Capture the cell that displays the provided text and extract its (x, y) central coordinate. 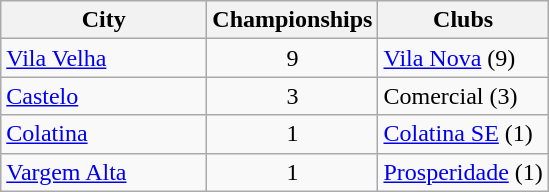
City (104, 20)
Championships (292, 20)
Clubs (463, 20)
Vila Nova (9) (463, 58)
3 (292, 96)
9 (292, 58)
Colatina (104, 134)
Vila Velha (104, 58)
Vargem Alta (104, 172)
Castelo (104, 96)
Colatina SE (1) (463, 134)
Comercial (3) (463, 96)
Prosperidade (1) (463, 172)
